Capture the cell that displays the provided text and extract its (x, y) central coordinate. 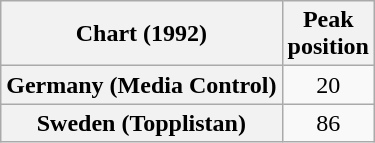
Chart (1992) (142, 34)
20 (328, 85)
86 (328, 123)
Sweden (Topplistan) (142, 123)
Germany (Media Control) (142, 85)
Peakposition (328, 34)
